Extract the [X, Y] coordinate from the center of the cell holding the provided text.  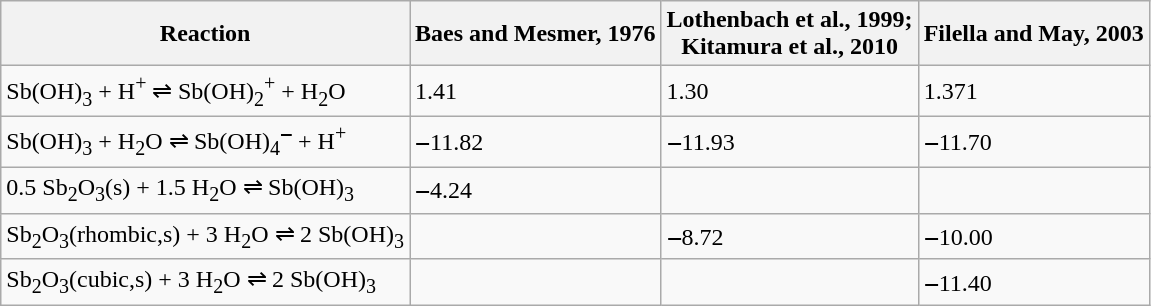
‒10.00 [1034, 236]
Sb(OH)3 + H2O ⇌ Sb(OH)4‒ + H+ [206, 142]
Filella and May, 2003 [1034, 34]
Sb(OH)3 + H+ ⇌ Sb(OH)2+ + H2O [206, 92]
‒8.72 [790, 236]
Baes and Mesmer, 1976 [536, 34]
Lothenbach et al., 1999;Kitamura et al., 2010 [790, 34]
‒11.93 [790, 142]
‒11.82 [536, 142]
0.5 Sb2O3(s) + 1.5 H2O ⇌ Sb(OH)3 [206, 190]
Reaction [206, 34]
1.30 [790, 92]
‒11.70 [1034, 142]
Sb2O3(cubic,s) + 3 H2O ⇌ 2 Sb(OH)3 [206, 282]
‒4.24 [536, 190]
1.371 [1034, 92]
‒11.40 [1034, 282]
Sb2O3(rhombic,s) + 3 H2O ⇌ 2 Sb(OH)3 [206, 236]
1.41 [536, 92]
